Find where the given text appears and provide that cell's center as (X, Y) coordinate. 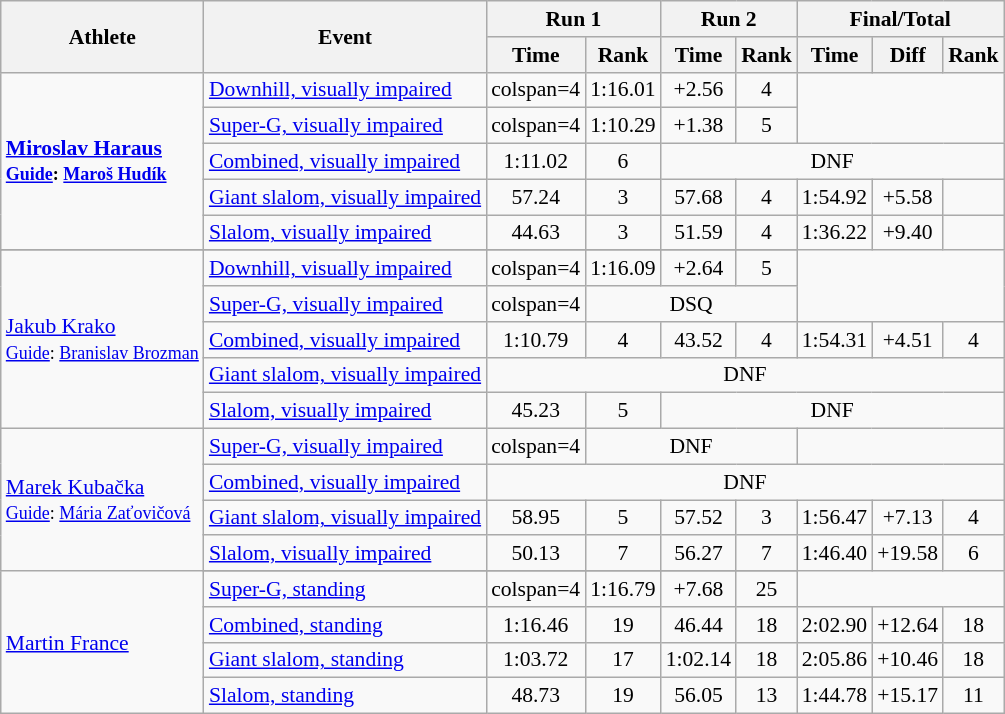
11 (974, 696)
48.73 (536, 696)
1:46.40 (834, 554)
57.52 (698, 518)
25 (766, 589)
1:16.09 (622, 269)
+2.64 (698, 269)
57.24 (536, 197)
Combined, standing (345, 625)
57.68 (698, 197)
Super-G, standing (345, 589)
+1.38 (698, 126)
1:16.46 (536, 625)
1:44.78 (834, 696)
+15.17 (908, 696)
44.63 (536, 233)
1:16.79 (622, 589)
DSQ (691, 304)
50.13 (536, 554)
+9.40 (908, 233)
17 (622, 660)
1:02.14 (698, 660)
1:10.79 (536, 340)
Giant slalom, standing (345, 660)
Miroslav HarausGuide: Maroš Hudík (102, 161)
58.95 (536, 518)
+2.56 (698, 90)
1:54.31 (834, 340)
+12.64 (908, 625)
+7.13 (908, 518)
Marek KubačkaGuide: Mária Zaťovičová (102, 500)
1:54.92 (834, 197)
46.44 (698, 625)
56.27 (698, 554)
56.05 (698, 696)
Martin France (102, 642)
1:16.01 (622, 90)
45.23 (536, 411)
1:11.02 (536, 162)
Final/Total (900, 19)
+7.68 (698, 589)
Athlete (102, 36)
Run 2 (729, 19)
Jakub KrakoGuide: Branislav Brozman (102, 340)
1:56.47 (834, 518)
2:02.90 (834, 625)
Event (345, 36)
1:03.72 (536, 660)
43.52 (698, 340)
+5.58 (908, 197)
51.59 (698, 233)
+10.46 (908, 660)
Diff (908, 55)
13 (766, 696)
1:36.22 (834, 233)
1:10.29 (622, 126)
Run 1 (574, 19)
+4.51 (908, 340)
2:05.86 (834, 660)
Slalom, standing (345, 696)
+19.58 (908, 554)
